Find where the given text appears and provide that cell's center as [X, Y] coordinate. 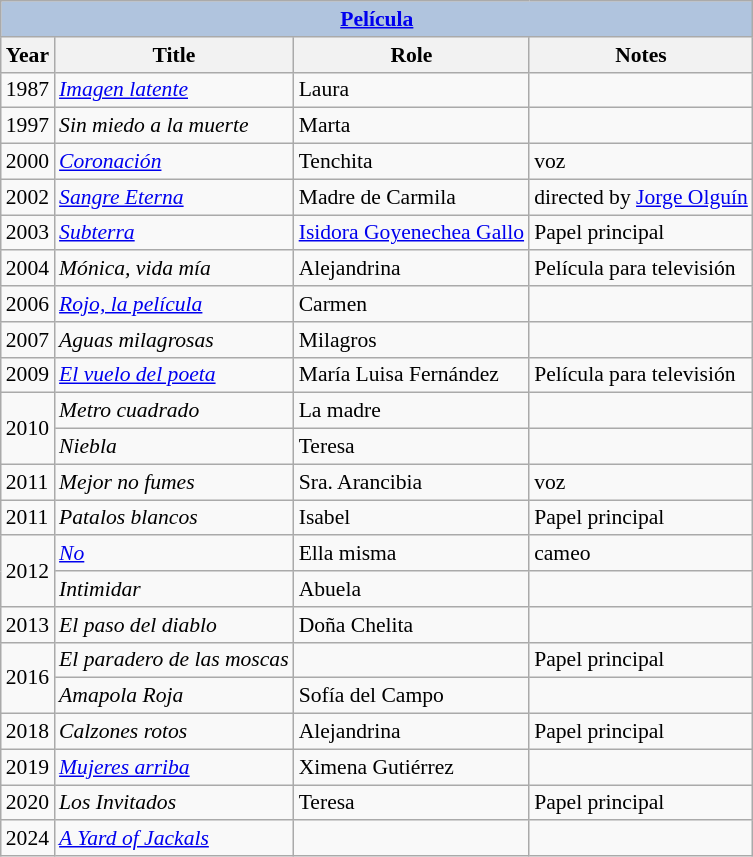
Marta [412, 126]
Subterra [174, 233]
El paso del diablo [174, 625]
Coronación [174, 162]
2010 [28, 428]
Tenchita [412, 162]
Patalos blancos [174, 518]
2012 [28, 572]
Notes [641, 55]
Sofía del Campo [412, 696]
Película [377, 19]
2006 [28, 304]
Year [28, 55]
2002 [28, 197]
2020 [28, 803]
A Yard of Jackals [174, 839]
Amapola Roja [174, 696]
2000 [28, 162]
1997 [28, 126]
Doña Chelita [412, 625]
El paradero de las moscas [174, 660]
Rojo, la película [174, 304]
1987 [28, 90]
2016 [28, 678]
María Luisa Fernández [412, 375]
Mujeres arriba [174, 767]
2003 [28, 233]
2007 [28, 340]
Aguas milagrosas [174, 340]
Laura [412, 90]
La madre [412, 411]
2019 [28, 767]
No [174, 554]
Los Invitados [174, 803]
2009 [28, 375]
Sangre Eterna [174, 197]
Carmen [412, 304]
2013 [28, 625]
Ximena Gutiérrez [412, 767]
El vuelo del poeta [174, 375]
Sra. Arancibia [412, 482]
Milagros [412, 340]
Title [174, 55]
directed by Jorge Olguín [641, 197]
cameo [641, 554]
Madre de Carmila [412, 197]
Sin miedo a la muerte [174, 126]
Abuela [412, 589]
Mejor no fumes [174, 482]
Isabel [412, 518]
Calzones rotos [174, 732]
Ella misma [412, 554]
Imagen latente [174, 90]
Mónica, vida mía [174, 269]
Metro cuadrado [174, 411]
2018 [28, 732]
Isidora Goyenechea Gallo [412, 233]
2024 [28, 839]
Niebla [174, 447]
2004 [28, 269]
Role [412, 55]
Intimidar [174, 589]
